From the cell containing the given text, extract its center point as [x, y] coordinate. 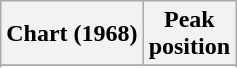
Chart (1968) [72, 34]
Peak position [189, 34]
